Extract the (x, y) coordinate from the center of the cell holding the provided text.  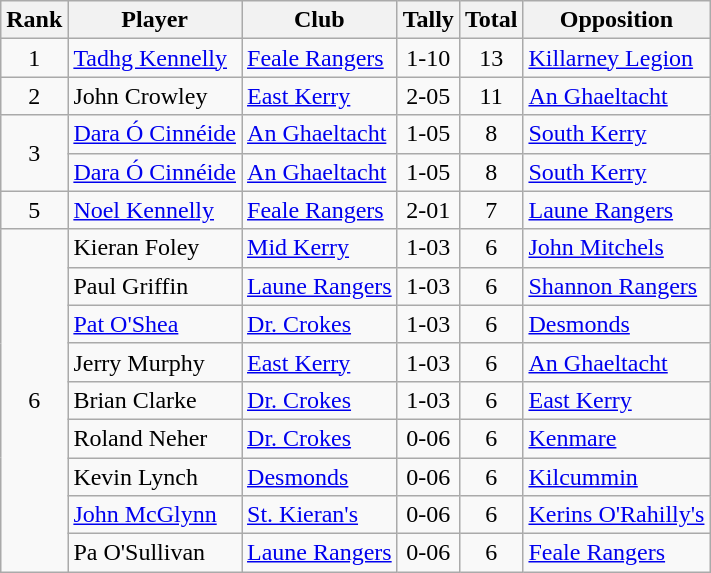
John Crowley (155, 96)
Jerry Murphy (155, 362)
2-01 (428, 210)
Pa O'Sullivan (155, 553)
Killarney Legion (616, 58)
Pat O'Shea (155, 324)
Kerins O'Rahilly's (616, 515)
John McGlynn (155, 515)
2 (34, 96)
1 (34, 58)
1-10 (428, 58)
Rank (34, 20)
5 (34, 210)
Kilcummin (616, 477)
11 (491, 96)
Kenmare (616, 438)
John Mitchels (616, 248)
Mid Kerry (320, 248)
13 (491, 58)
Opposition (616, 20)
Shannon Rangers (616, 286)
Total (491, 20)
Player (155, 20)
Club (320, 20)
Paul Griffin (155, 286)
Kevin Lynch (155, 477)
7 (491, 210)
Kieran Foley (155, 248)
Brian Clarke (155, 400)
2-05 (428, 96)
3 (34, 153)
Tadhg Kennelly (155, 58)
Tally (428, 20)
St. Kieran's (320, 515)
Roland Neher (155, 438)
Noel Kennelly (155, 210)
